Find where the given text appears and provide that cell's center as (X, Y) coordinate. 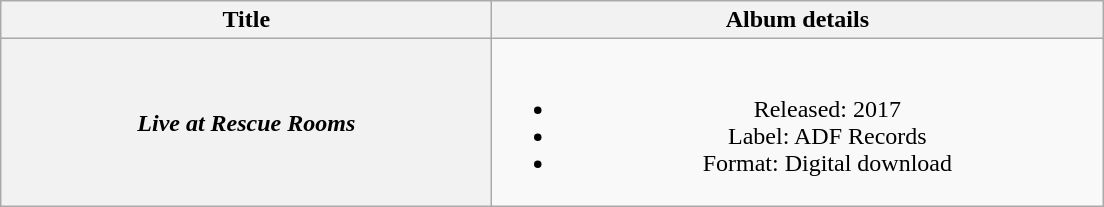
Live at Rescue Rooms (246, 122)
Released: 2017Label: ADF RecordsFormat: Digital download (798, 122)
Album details (798, 20)
Title (246, 20)
